Output the [X, Y] coordinate of the center of the cell containing the given text.  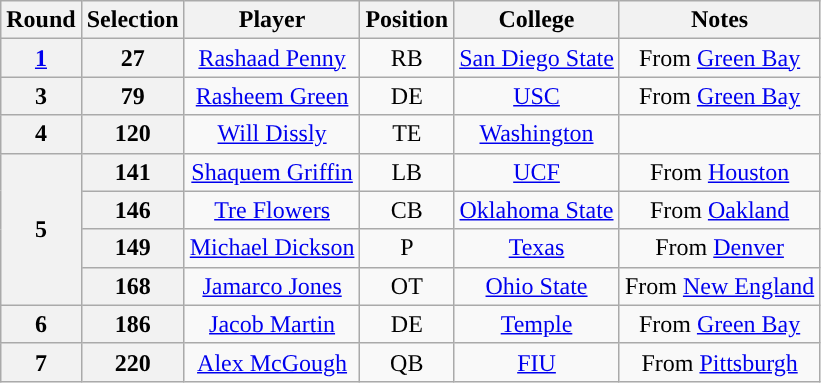
RB [407, 58]
Player [272, 20]
3 [41, 96]
168 [132, 286]
From Oakland [719, 210]
7 [41, 362]
FIU [537, 362]
6 [41, 324]
79 [132, 96]
Alex McGough [272, 362]
TE [407, 134]
Tre Flowers [272, 210]
120 [132, 134]
4 [41, 134]
USC [537, 96]
Rasheem Green [272, 96]
From Houston [719, 172]
Oklahoma State [537, 210]
Position [407, 20]
From Pittsburgh [719, 362]
P [407, 248]
186 [132, 324]
Texas [537, 248]
QB [407, 362]
College [537, 20]
Shaquem Griffin [272, 172]
From New England [719, 286]
Temple [537, 324]
146 [132, 210]
Jacob Martin [272, 324]
149 [132, 248]
Round [41, 20]
27 [132, 58]
From Denver [719, 248]
LB [407, 172]
220 [132, 362]
OT [407, 286]
Washington [537, 134]
UCF [537, 172]
Ohio State [537, 286]
Michael Dickson [272, 248]
5 [41, 229]
141 [132, 172]
San Diego State [537, 58]
Will Dissly [272, 134]
Notes [719, 20]
Jamarco Jones [272, 286]
1 [41, 58]
Rashaad Penny [272, 58]
Selection [132, 20]
CB [407, 210]
